Identify which cell holds the provided text, then report its [X, Y] central coordinate. 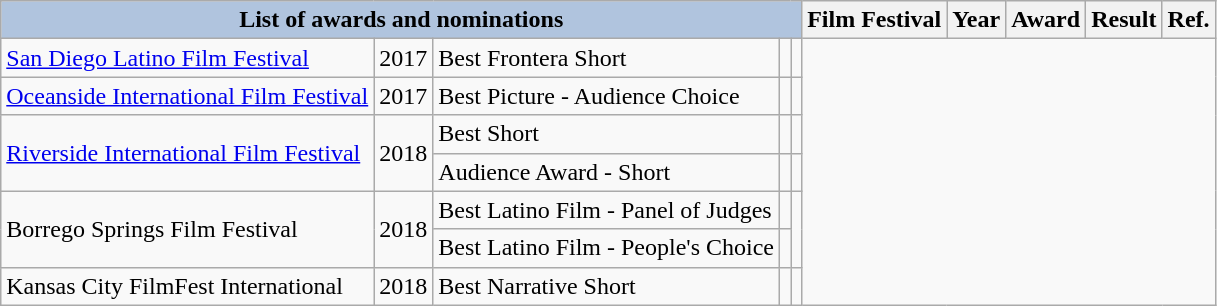
San Diego Latino Film Festival [188, 58]
Best Latino Film - Panel of Judges [606, 210]
Best Picture - Audience Choice [606, 96]
Best Narrative Short [606, 286]
Oceanside International Film Festival [188, 96]
Film Festival [874, 20]
Best Latino Film - People's Choice [606, 248]
Best Short [606, 134]
Audience Award - Short [606, 172]
Best Frontera Short [606, 58]
Borrego Springs Film Festival [188, 229]
Result [1124, 20]
List of awards and nominations [402, 20]
Riverside International Film Festival [188, 153]
Ref. [1188, 20]
Year [976, 20]
Award [1046, 20]
Kansas City FilmFest International [188, 286]
